Output the [x, y] coordinate of the center of the cell containing the given text.  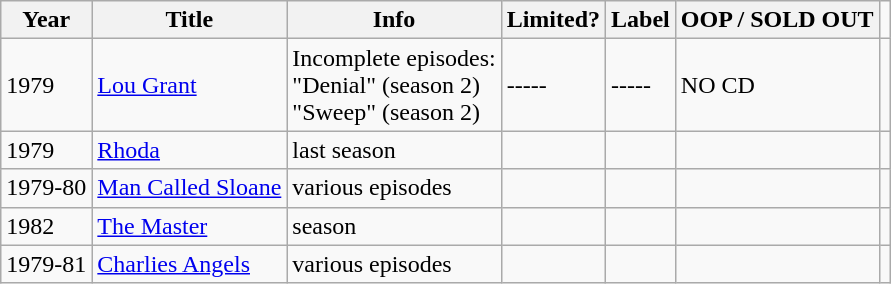
1979-80 [46, 188]
1982 [46, 226]
NO CD [777, 85]
Year [46, 20]
1979-81 [46, 264]
Label [641, 20]
season [394, 226]
Man Called Sloane [190, 188]
Rhoda [190, 150]
Title [190, 20]
Lou Grant [190, 85]
Info [394, 20]
OOP / SOLD OUT [777, 20]
Charlies Angels [190, 264]
last season [394, 150]
Incomplete episodes:"Denial" (season 2)"Sweep" (season 2) [394, 85]
The Master [190, 226]
Limited? [553, 20]
